Scan for the cell matching the given text and deliver its [X, Y] coordinate at center. 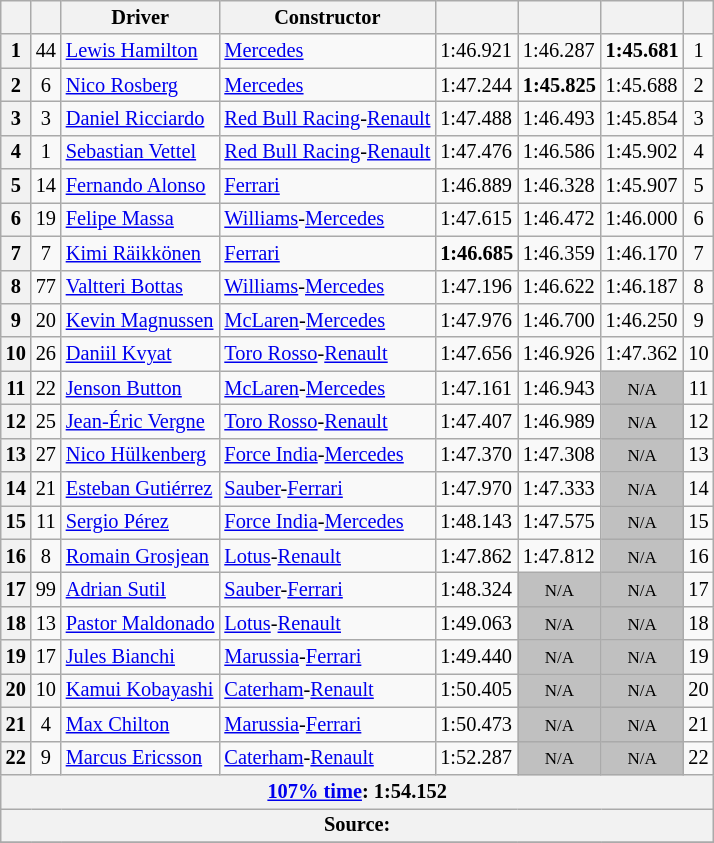
Jean-Éric Vergne [140, 421]
1:48.324 [476, 589]
Nico Rosberg [140, 85]
Jules Bianchi [140, 657]
Romain Grosjean [140, 556]
1:46.170 [642, 253]
1:47.656 [476, 354]
Pastor Maldonado [140, 623]
25 [46, 421]
Daniil Kvyat [140, 354]
Nico Hülkenberg [140, 455]
1:49.063 [476, 623]
Source: [358, 825]
1:45.825 [560, 85]
1:46.943 [560, 388]
1:50.405 [476, 690]
Kevin Magnussen [140, 320]
1:47.476 [476, 152]
26 [46, 354]
Constructor [327, 17]
1:49.440 [476, 657]
1:46.586 [560, 152]
Esteban Gutiérrez [140, 489]
Kimi Räikkönen [140, 253]
Adrian Sutil [140, 589]
Daniel Ricciardo [140, 118]
1:46.926 [560, 354]
1:45.907 [642, 186]
Fernando Alonso [140, 186]
1:46.287 [560, 51]
Felipe Massa [140, 219]
Driver [140, 17]
27 [46, 455]
Jenson Button [140, 388]
99 [46, 589]
1:45.854 [642, 118]
77 [46, 287]
1:46.921 [476, 51]
1:47.862 [476, 556]
1:50.473 [476, 724]
1:47.196 [476, 287]
Valtteri Bottas [140, 287]
Sergio Pérez [140, 522]
1:46.187 [642, 287]
1:47.812 [560, 556]
1:47.488 [476, 118]
1:46.989 [560, 421]
1:47.308 [560, 455]
Sebastian Vettel [140, 152]
1:46.000 [642, 219]
107% time: 1:54.152 [358, 791]
1:47.976 [476, 320]
1:46.472 [560, 219]
1:47.161 [476, 388]
Marcus Ericsson [140, 758]
1:45.902 [642, 152]
1:46.685 [476, 253]
1:45.688 [642, 85]
1:47.407 [476, 421]
Kamui Kobayashi [140, 690]
Lewis Hamilton [140, 51]
1:48.143 [476, 522]
1:47.575 [560, 522]
1:46.359 [560, 253]
1:46.700 [560, 320]
1:47.333 [560, 489]
1:52.287 [476, 758]
1:46.493 [560, 118]
1:47.615 [476, 219]
1:46.328 [560, 186]
1:47.244 [476, 85]
44 [46, 51]
1:46.889 [476, 186]
1:47.970 [476, 489]
1:47.370 [476, 455]
Max Chilton [140, 724]
1:47.362 [642, 354]
1:46.250 [642, 320]
1:46.622 [560, 287]
1:45.681 [642, 51]
